Identify which cell holds the provided text, then report its (X, Y) central coordinate. 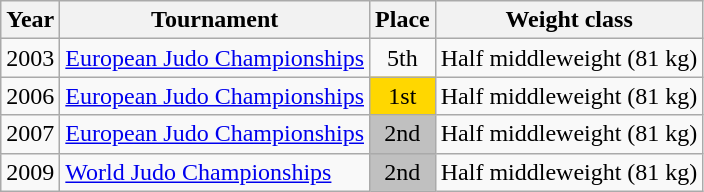
Place (403, 20)
Tournament (215, 20)
2006 (30, 96)
Weight class (569, 20)
2003 (30, 58)
2009 (30, 172)
Year (30, 20)
World Judo Championships (215, 172)
1st (403, 96)
5th (403, 58)
2007 (30, 134)
